Detect which cell encompasses the target text, then output its [x, y] center coordinate. 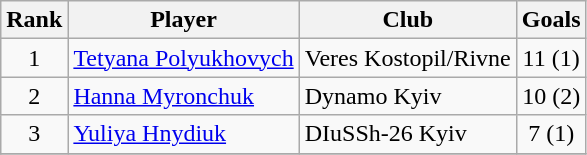
2 [34, 96]
11 (1) [551, 58]
Dynamo Kyiv [408, 96]
Player [184, 20]
7 (1) [551, 134]
Club [408, 20]
Rank [34, 20]
DIuSSh-26 Kyiv [408, 134]
Veres Kostopil/Rivne [408, 58]
Tetyana Polyukhovych [184, 58]
1 [34, 58]
10 (2) [551, 96]
3 [34, 134]
Goals [551, 20]
Yuliya Hnydiuk [184, 134]
Hanna Myronchuk [184, 96]
